Pinpoint the cell where the given text exists, returning its (x, y) midpoint coordinate. 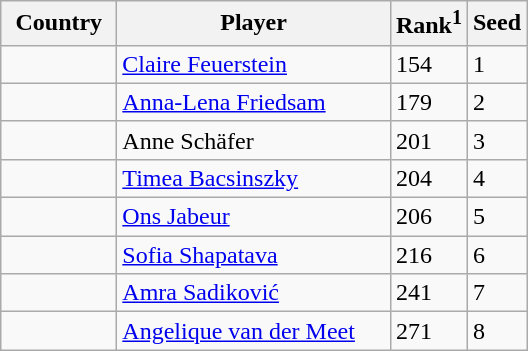
Anne Schäfer (254, 140)
Anna-Lena Friedsam (254, 102)
3 (496, 140)
201 (428, 140)
7 (496, 293)
Ons Jabeur (254, 217)
Amra Sadiković (254, 293)
154 (428, 64)
Claire Feuerstein (254, 64)
204 (428, 178)
216 (428, 255)
Seed (496, 24)
6 (496, 255)
Player (254, 24)
5 (496, 217)
2 (496, 102)
Sofia Shapatava (254, 255)
Angelique van der Meet (254, 331)
1 (496, 64)
Country (59, 24)
241 (428, 293)
271 (428, 331)
8 (496, 331)
4 (496, 178)
206 (428, 217)
Timea Bacsinszky (254, 178)
179 (428, 102)
Rank1 (428, 24)
